Locate the cell with the specified text and output its (X, Y) center coordinate. 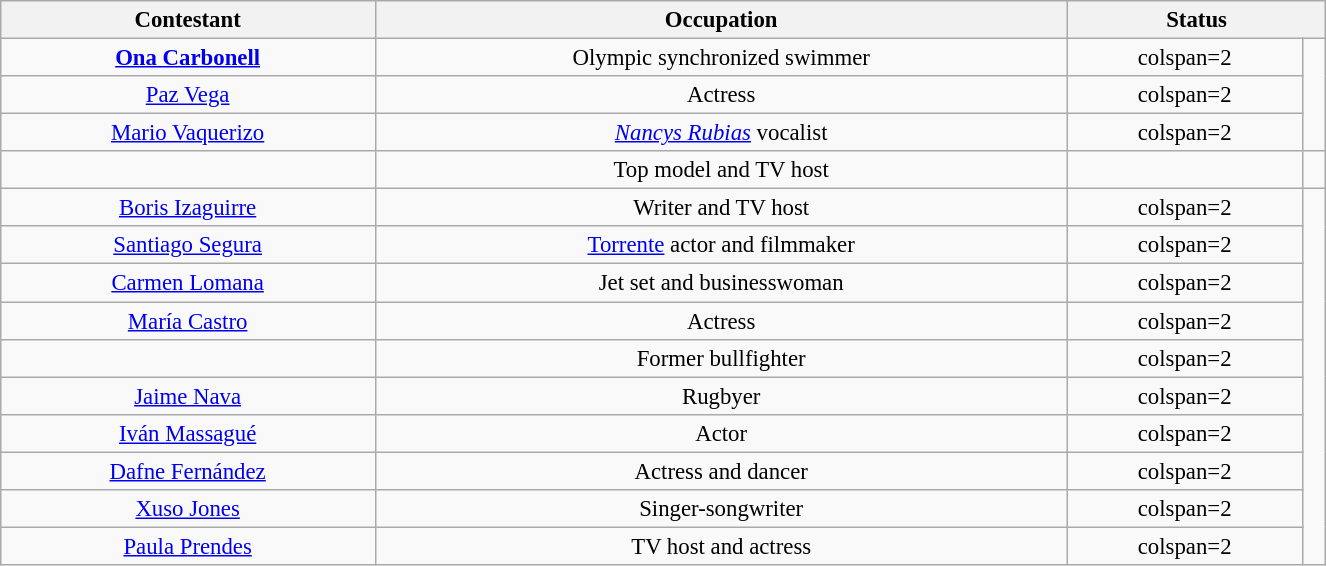
Ona Carbonell (188, 57)
Iván Massagué (188, 433)
Torrente actor and filmmaker (721, 245)
Xuso Jones (188, 508)
Nancys Rubias vocalist (721, 133)
Mario Vaquerizo (188, 133)
Paula Prendes (188, 546)
TV host and actress (721, 546)
Boris Izaguirre (188, 208)
Olympic synchronized swimmer (721, 57)
Writer and TV host (721, 208)
Carmen Lomana (188, 283)
Rugbyer (721, 396)
Santiago Segura (188, 245)
Actor (721, 433)
Jet set and businesswoman (721, 283)
Actress and dancer (721, 471)
Paz Vega (188, 95)
Top model and TV host (721, 170)
Occupation (721, 20)
Singer-songwriter (721, 508)
Contestant (188, 20)
Status (1196, 20)
Dafne Fernández (188, 471)
Jaime Nava (188, 396)
Former bullfighter (721, 358)
María Castro (188, 321)
